Return the (x, y) coordinate for the center point of the cell that contains the specified text.  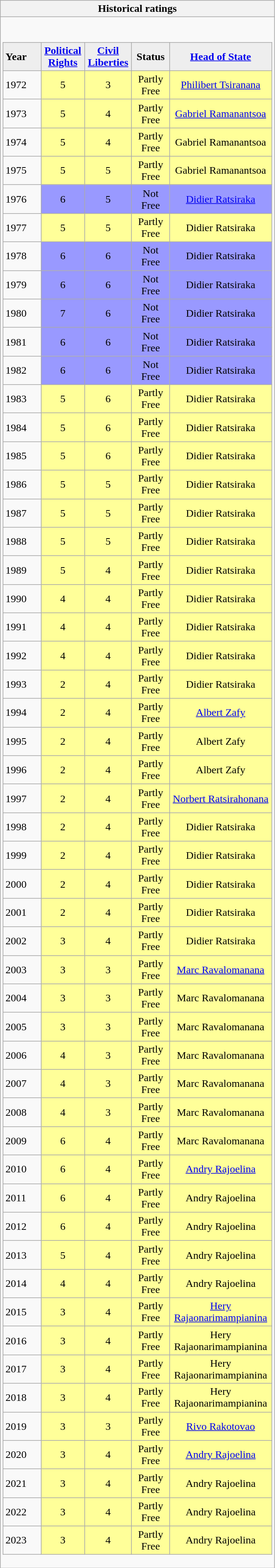
Philibert Tsiranana (221, 85)
1983 (22, 399)
2005 (22, 1026)
7 (62, 313)
1981 (22, 342)
1998 (22, 827)
1997 (22, 798)
2013 (22, 1255)
2000 (22, 884)
2009 (22, 1140)
1995 (22, 741)
2020 (22, 1454)
2022 (22, 1511)
2007 (22, 1083)
2014 (22, 1283)
2008 (22, 1112)
1990 (22, 598)
2015 (22, 1312)
1984 (22, 427)
1999 (22, 855)
2011 (22, 1198)
1987 (22, 513)
1994 (22, 713)
1982 (22, 370)
Political Rights (62, 56)
1980 (22, 313)
1986 (22, 484)
Norbert Ratsirahonana (221, 798)
2023 (22, 1540)
Historical ratings (137, 9)
2019 (22, 1426)
Head of State (221, 56)
2016 (22, 1340)
2012 (22, 1226)
Year (22, 56)
2003 (22, 969)
1996 (22, 770)
1988 (22, 541)
1972 (22, 85)
Civil Liberties (108, 56)
1979 (22, 285)
Rivo Rakotovao (221, 1426)
2004 (22, 998)
2002 (22, 941)
Status (151, 56)
1992 (22, 655)
1991 (22, 627)
1976 (22, 199)
1978 (22, 256)
1974 (22, 142)
1977 (22, 227)
2010 (22, 1169)
2017 (22, 1369)
2006 (22, 1055)
2001 (22, 912)
1975 (22, 170)
2018 (22, 1397)
1973 (22, 113)
2021 (22, 1483)
1993 (22, 684)
1989 (22, 570)
1985 (22, 456)
